Find where the given text appears and provide that cell's center as (x, y) coordinate. 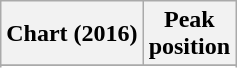
Peak position (189, 34)
Chart (2016) (72, 34)
